Return the (x, y) coordinate for the center point of the cell that contains the specified text.  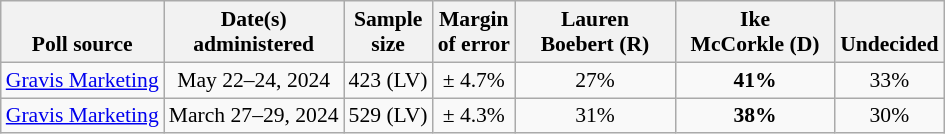
IkeMcCorkle (D) (755, 32)
423 (LV) (388, 80)
Poll source (82, 32)
31% (595, 116)
Samplesize (388, 32)
27% (595, 80)
33% (889, 80)
Marginof error (474, 32)
38% (755, 116)
± 4.7% (474, 80)
41% (755, 80)
30% (889, 116)
LaurenBoebert (R) (595, 32)
March 27–29, 2024 (254, 116)
Date(s)administered (254, 32)
May 22–24, 2024 (254, 80)
Undecided (889, 32)
529 (LV) (388, 116)
± 4.3% (474, 116)
